Identify which cell holds the provided text, then report its (x, y) central coordinate. 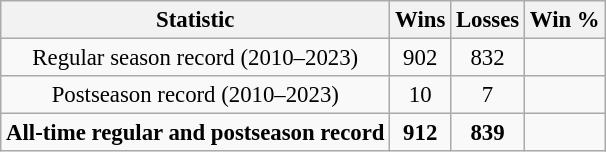
All-time regular and postseason record (196, 133)
839 (488, 133)
Regular season record (2010–2023) (196, 58)
Statistic (196, 20)
Postseason record (2010–2023) (196, 95)
902 (420, 58)
Win % (565, 20)
832 (488, 58)
Losses (488, 20)
7 (488, 95)
912 (420, 133)
10 (420, 95)
Wins (420, 20)
